Identify which cell holds the provided text, then report its [x, y] central coordinate. 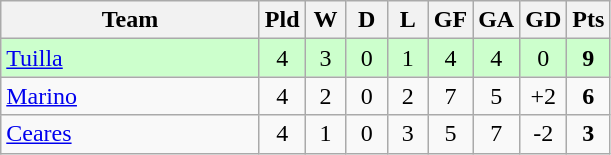
D [366, 20]
Pld [282, 20]
-2 [544, 134]
GF [450, 20]
Tuilla [130, 58]
L [408, 20]
Pts [588, 20]
+2 [544, 96]
Marino [130, 96]
GA [496, 20]
9 [588, 58]
Ceares [130, 134]
6 [588, 96]
Team [130, 20]
GD [544, 20]
W [326, 20]
